Find where the given text appears and provide that cell's center as (X, Y) coordinate. 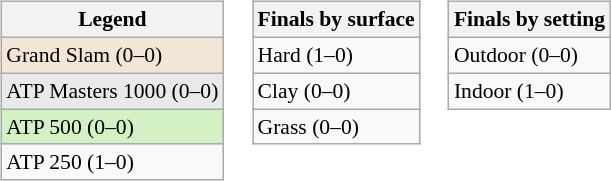
Hard (1–0) (336, 55)
Finals by setting (530, 20)
Finals by surface (336, 20)
Grand Slam (0–0) (112, 55)
ATP 500 (0–0) (112, 127)
Indoor (1–0) (530, 91)
Clay (0–0) (336, 91)
Outdoor (0–0) (530, 55)
Grass (0–0) (336, 127)
ATP Masters 1000 (0–0) (112, 91)
ATP 250 (1–0) (112, 162)
Legend (112, 20)
